Scan for the cell matching the given text and deliver its (x, y) coordinate at center. 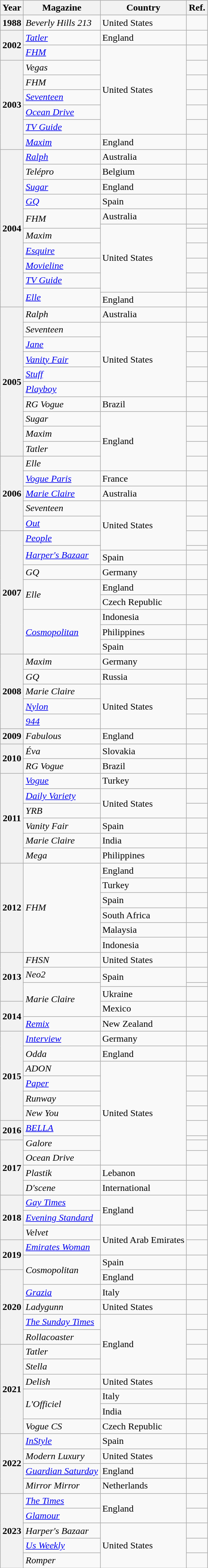
2014 (12, 1016)
Ladygunn (62, 1307)
Guardian Saturday (62, 1471)
Russia (143, 677)
Playboy (62, 389)
L'Officiel (62, 1404)
Odda (62, 1053)
Glamour (62, 1516)
Vogue Paris (62, 479)
Runway (62, 1098)
Mega (62, 855)
Daily Variety (62, 796)
Out (62, 523)
Belgium (143, 172)
2013 (12, 977)
The Times (62, 1501)
Éva (62, 751)
Romper (62, 1560)
2003 (12, 105)
ADON (62, 1068)
Country (143, 8)
Remix (62, 1024)
BELLA (62, 1128)
Beverly Hills 213 (62, 23)
Year (12, 8)
2023 (12, 1530)
2016 (12, 1130)
InStyle (62, 1441)
South Africa (143, 915)
2022 (12, 1463)
Neo2 (62, 975)
Interview (62, 1039)
Plastik (62, 1173)
2004 (12, 228)
Esquire (62, 251)
2006 (12, 493)
2009 (12, 736)
2010 (12, 759)
1988 (12, 23)
Us Weekly (62, 1545)
Stella (62, 1367)
Paper (62, 1083)
Ref. (197, 8)
France (143, 479)
Slovakia (143, 751)
2021 (12, 1389)
Rollacoaster (62, 1337)
Mexico (143, 1009)
2012 (12, 908)
Movieline (62, 266)
2008 (12, 692)
Mirror Mirror (62, 1486)
944 (62, 721)
Vegas (62, 67)
2007 (12, 593)
Nylon (62, 706)
Jane (62, 344)
2020 (12, 1307)
Modern Luxury (62, 1456)
2018 (12, 1218)
New You (62, 1113)
Vogue (62, 781)
New Zealand (143, 1024)
Magazine (62, 8)
Netherlands (143, 1486)
Velvet (62, 1232)
Malaysia (143, 930)
Evening Standard (62, 1218)
2002 (12, 45)
The Sunday Times (62, 1322)
FHSN (62, 960)
Ukraine (143, 994)
Gay Times (62, 1203)
People (62, 538)
Stuff (62, 374)
2011 (12, 818)
Grazia (62, 1292)
2015 (12, 1076)
Fabulous (62, 736)
International (143, 1188)
Lebanon (143, 1173)
Vogue CS (62, 1426)
D'scene (62, 1188)
Telépro (62, 172)
United Arab Emirates (143, 1240)
2005 (12, 381)
Galore (62, 1143)
Emirates Woman (62, 1247)
2019 (12, 1255)
Delish (62, 1382)
2017 (12, 1168)
YRB (62, 811)
